Capture the cell that displays the provided text and extract its (X, Y) central coordinate. 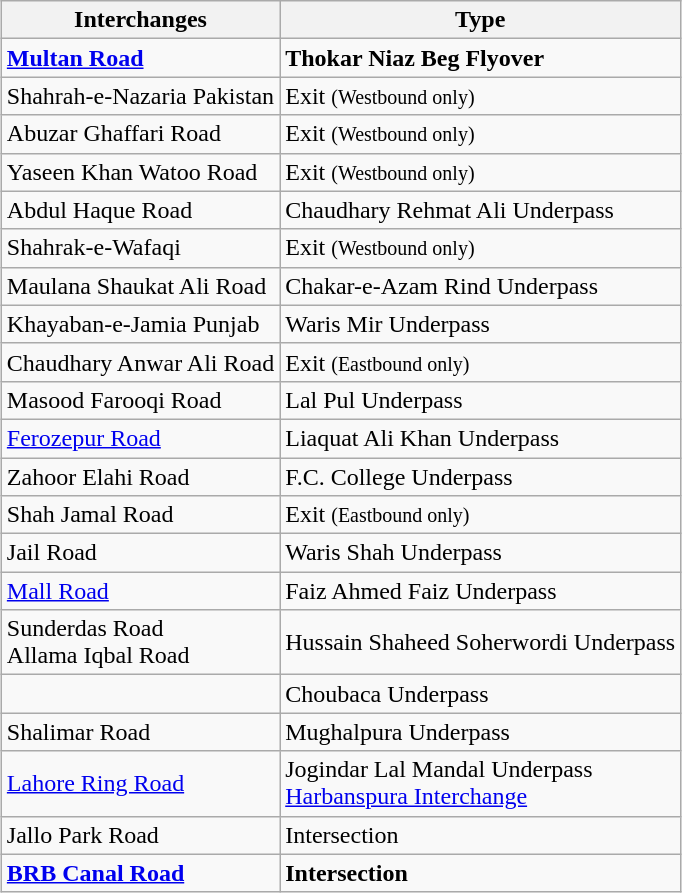
Abdul Haque Road (140, 210)
Choubaca Underpass (480, 694)
Jallo Park Road (140, 835)
Multan Road (140, 58)
Thokar Niaz Beg Flyover (480, 58)
Chakar-e-Azam Rind Underpass (480, 286)
Faiz Ahmed Faiz Underpass (480, 591)
Lal Pul Underpass (480, 400)
Jail Road (140, 553)
Waris Mir Underpass (480, 324)
Shahrah-e-Nazaria Pakistan (140, 96)
Abuzar Ghaffari Road (140, 134)
F.C. College Underpass (480, 477)
Type (480, 20)
Liaquat Ali Khan Underpass (480, 438)
Khayaban-e-Jamia Punjab (140, 324)
Shalimar Road (140, 732)
Yaseen Khan Watoo Road (140, 172)
Maulana Shaukat Ali Road (140, 286)
Shahrak-e-Wafaqi (140, 248)
Mughalpura Underpass (480, 732)
Mall Road (140, 591)
Interchanges (140, 20)
Zahoor Elahi Road (140, 477)
Sunderdas RoadAllama Iqbal Road (140, 642)
Jogindar Lal Mandal UnderpassHarbanspura Interchange (480, 784)
Hussain Shaheed Soherwordi Underpass (480, 642)
Masood Farooqi Road (140, 400)
Shah Jamal Road (140, 515)
BRB Canal Road (140, 873)
Lahore Ring Road (140, 784)
Ferozepur Road (140, 438)
Chaudhary Anwar Ali Road (140, 362)
Waris Shah Underpass (480, 553)
Chaudhary Rehmat Ali Underpass (480, 210)
